Pinpoint the cell where the given text exists, returning its [x, y] midpoint coordinate. 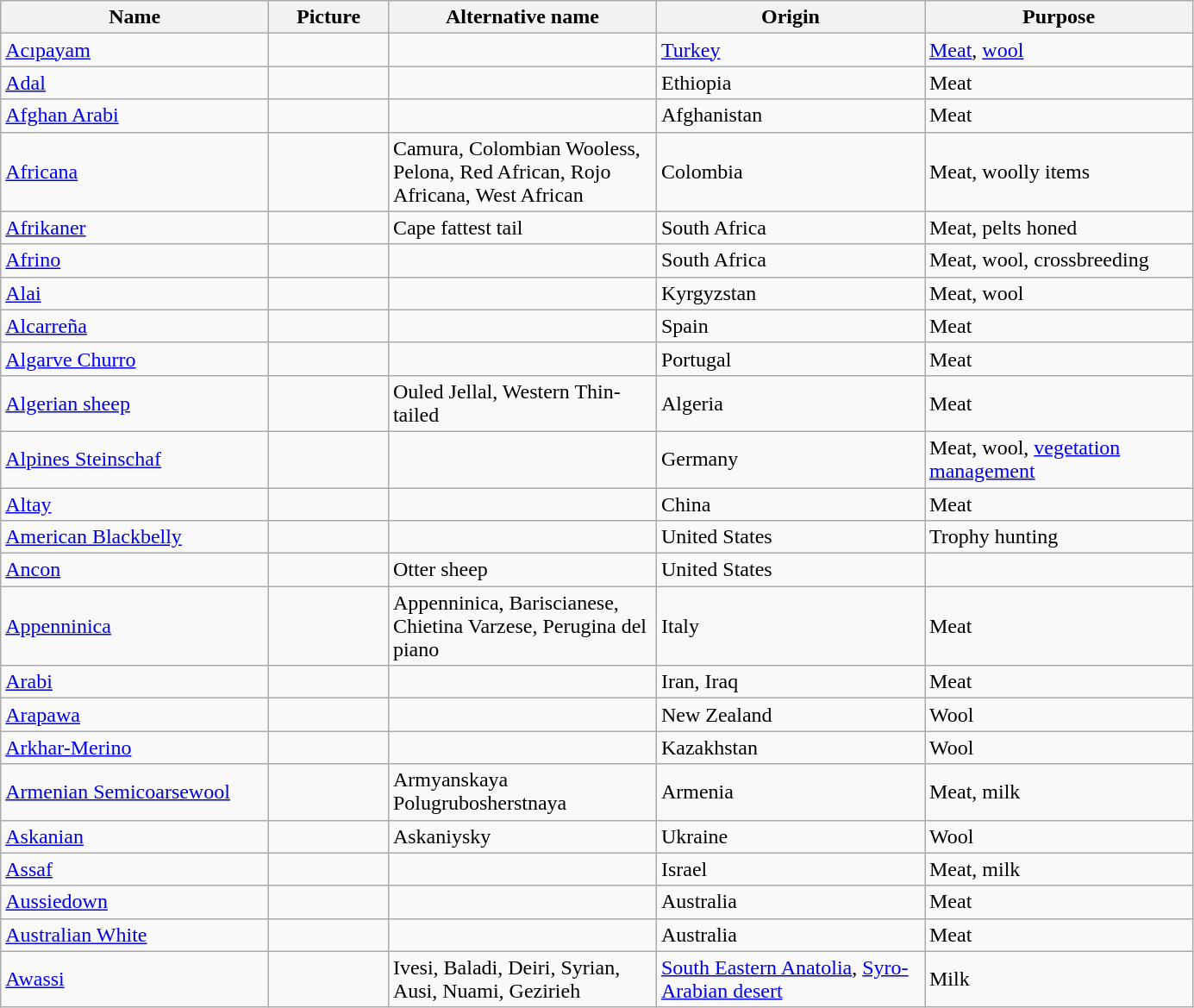
South Eastern Anatolia, Syro-Arabian desert [790, 980]
Meat, wool, crossbreeding [1059, 260]
Portugal [790, 359]
Ivesi, Baladi, Deiri, Syrian, Ausi, Nuami, Gezirieh [522, 980]
Algarve Churro [134, 359]
Armenia [790, 792]
Alcarreña [134, 326]
Camura, Colombian Wooless, Pelona, Red African, Rojo Africana, West African [522, 172]
Africana [134, 172]
Alpines Steinschaf [134, 459]
Alternative name [522, 17]
Awassi [134, 980]
Aussiedown [134, 902]
Appenninica, Bariscianese, Chietina Varzese, Perugina del piano [522, 626]
Turkey [790, 50]
Altay [134, 504]
Arapawa [134, 715]
Algeria [790, 404]
Adal [134, 83]
Kazakhstan [790, 748]
Picture [329, 17]
Germany [790, 459]
Ouled Jellal, Western Thin-tailed [522, 404]
Colombia [790, 172]
Arkhar-Merino [134, 748]
Otter sheep [522, 570]
Assaf [134, 869]
Armenian Semicoarsewool [134, 792]
Afrikaner [134, 228]
New Zealand [790, 715]
Italy [790, 626]
Alai [134, 293]
China [790, 504]
Meat, woolly items [1059, 172]
Purpose [1059, 17]
Armyanskaya Polugrubosherstnaya [522, 792]
Name [134, 17]
Kyrgyzstan [790, 293]
Spain [790, 326]
Arabi [134, 682]
Cape fattest tail [522, 228]
Trophy hunting [1059, 537]
American Blackbelly [134, 537]
Australian White [134, 935]
Meat, wool, vegetation management [1059, 459]
Afghan Arabi [134, 116]
Afrino [134, 260]
Algerian sheep [134, 404]
Ancon [134, 570]
Ethiopia [790, 83]
Askaniysky [522, 836]
Meat, pelts honed [1059, 228]
Origin [790, 17]
Acıpayam [134, 50]
Appenninica [134, 626]
Afghanistan [790, 116]
Iran, Iraq [790, 682]
Ukraine [790, 836]
Israel [790, 869]
Askanian [134, 836]
Milk [1059, 980]
